Find where the given text appears and provide that cell's center as (x, y) coordinate. 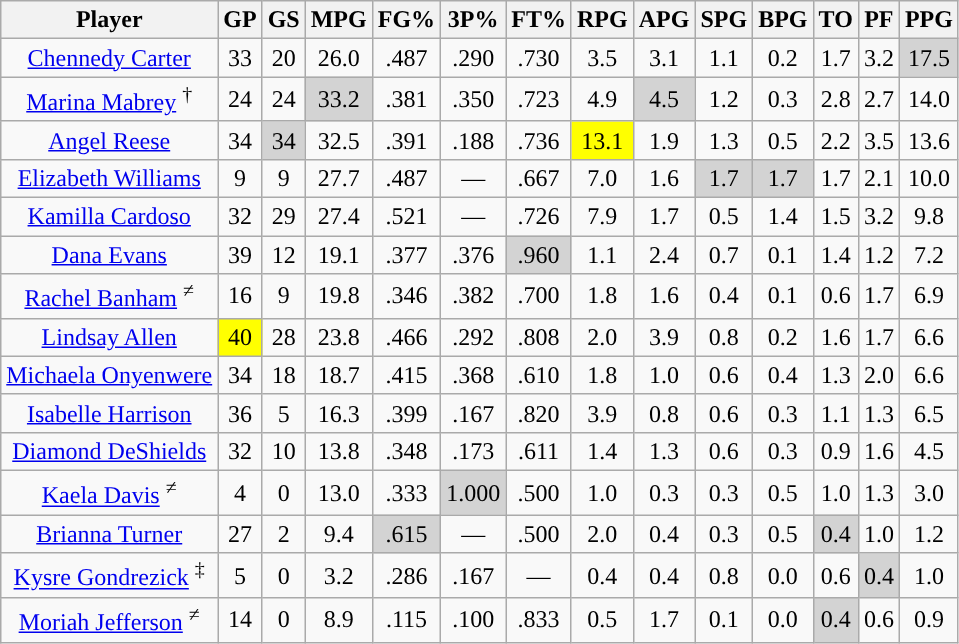
0.7 (724, 255)
.960 (539, 255)
Michaela Onyenwere (110, 375)
.290 (474, 58)
.610 (539, 375)
2.8 (836, 100)
.292 (474, 337)
28 (284, 337)
TO (836, 20)
7.0 (602, 178)
Chennedy Carter (110, 58)
.615 (406, 534)
27.7 (338, 178)
Player (110, 20)
12 (284, 255)
.399 (406, 413)
RPG (602, 20)
.808 (539, 337)
Kaela Davis ≠ (110, 492)
1.9 (664, 140)
.376 (474, 255)
13.1 (602, 140)
PPG (928, 20)
.521 (406, 217)
40 (240, 337)
26.0 (338, 58)
8.9 (338, 620)
Dana Evans (110, 255)
Moriah Jefferson ≠ (110, 620)
6.5 (928, 413)
APG (664, 20)
Angel Reese (110, 140)
.100 (474, 620)
19.8 (338, 296)
3.0 (928, 492)
17.5 (928, 58)
.348 (406, 451)
9.8 (928, 217)
13.0 (338, 492)
1.5 (836, 217)
.833 (539, 620)
.286 (406, 576)
Lindsay Allen (110, 337)
9.4 (338, 534)
Elizabeth Williams (110, 178)
Isabelle Harrison (110, 413)
.700 (539, 296)
.820 (539, 413)
.188 (474, 140)
.368 (474, 375)
.391 (406, 140)
.667 (539, 178)
Rachel Banham ≠ (110, 296)
36 (240, 413)
1.000 (474, 492)
10 (284, 451)
39 (240, 255)
4 (240, 492)
27 (240, 534)
27.4 (338, 217)
.381 (406, 100)
19.1 (338, 255)
GP (240, 20)
.377 (406, 255)
FG% (406, 20)
.346 (406, 296)
FT% (539, 20)
.466 (406, 337)
13.6 (928, 140)
.173 (474, 451)
Diamond DeShields (110, 451)
.730 (539, 58)
7.9 (602, 217)
3P% (474, 20)
.382 (474, 296)
13.8 (338, 451)
16.3 (338, 413)
14 (240, 620)
18 (284, 375)
2.2 (836, 140)
20 (284, 58)
18.7 (338, 375)
16 (240, 296)
33.2 (338, 100)
23.8 (338, 337)
Brianna Turner (110, 534)
.726 (539, 217)
GS (284, 20)
.115 (406, 620)
29 (284, 217)
14.0 (928, 100)
4.9 (602, 100)
3.1 (664, 58)
2.1 (878, 178)
Kysre Gondrezick ‡ (110, 576)
.611 (539, 451)
BPG (783, 20)
2.7 (878, 100)
10.0 (928, 178)
33 (240, 58)
.333 (406, 492)
MPG (338, 20)
2.4 (664, 255)
Kamilla Cardoso (110, 217)
Marina Mabrey † (110, 100)
6.9 (928, 296)
7.2 (928, 255)
.350 (474, 100)
.736 (539, 140)
32.5 (338, 140)
.723 (539, 100)
SPG (724, 20)
.415 (406, 375)
2 (284, 534)
PF (878, 20)
